Pinpoint the cell where the given text exists, returning its [x, y] midpoint coordinate. 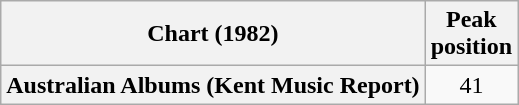
Australian Albums (Kent Music Report) [213, 85]
41 [471, 85]
Chart (1982) [213, 34]
Peakposition [471, 34]
